Pinpoint the cell where the given text exists, returning its (x, y) midpoint coordinate. 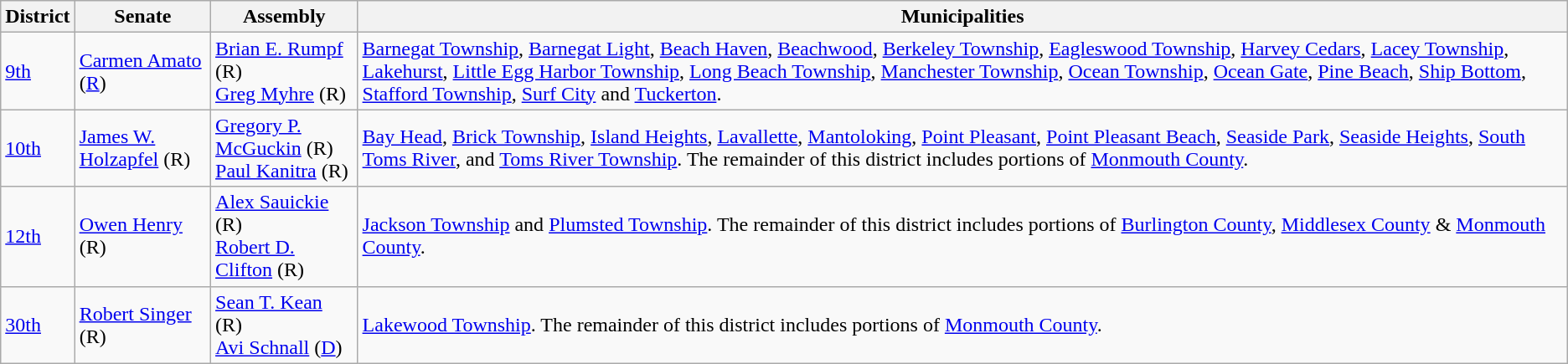
Municipalities (962, 17)
9th (38, 71)
Lakewood Township. The remainder of this district includes portions of Monmouth County. (962, 325)
Robert Singer (R) (142, 325)
Assembly (285, 17)
12th (38, 236)
District (38, 17)
Brian E. Rumpf (R)Greg Myhre (R) (285, 71)
30th (38, 325)
Alex Sauickie (R)Robert D. Clifton (R) (285, 236)
10th (38, 148)
James W. Holzapfel (R) (142, 148)
Gregory P. McGuckin (R)Paul Kanitra (R) (285, 148)
Carmen Amato (R) (142, 71)
Sean T. Kean (R)Avi Schnall (D) (285, 325)
Owen Henry (R) (142, 236)
Jackson Township and Plumsted Township. The remainder of this district includes portions of Burlington County, Middlesex County & Monmouth County. (962, 236)
Senate (142, 17)
